Pinpoint the cell where the given text exists, returning its (x, y) midpoint coordinate. 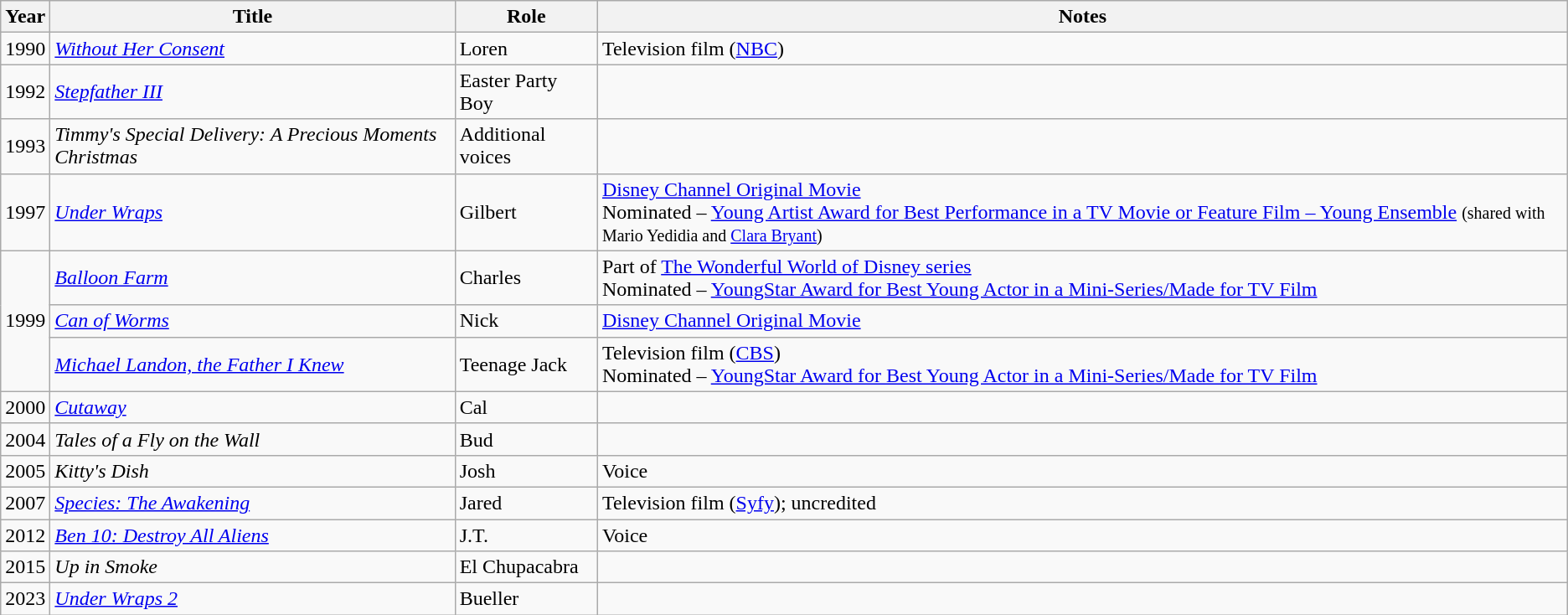
Year (25, 17)
Part of The Wonderful World of Disney seriesNominated – YoungStar Award for Best Young Actor in a Mini-Series/Made for TV Film (1082, 278)
Timmy's Special Delivery: A Precious Moments Christmas (253, 146)
Role (526, 17)
Bueller (526, 599)
Species: The Awakening (253, 503)
Television film (Syfy); uncredited (1082, 503)
Balloon Farm (253, 278)
Gilbert (526, 212)
Bud (526, 439)
1992 (25, 92)
2004 (25, 439)
Cal (526, 407)
1990 (25, 49)
Nick (526, 321)
Can of Worms (253, 321)
2015 (25, 567)
2000 (25, 407)
1997 (25, 212)
Kitty's Dish (253, 471)
1993 (25, 146)
Cutaway (253, 407)
Michael Landon, the Father I Knew (253, 364)
Jared (526, 503)
Stepfather III (253, 92)
Under Wraps (253, 212)
Without Her Consent (253, 49)
Ben 10: Destroy All Aliens (253, 535)
Easter Party Boy (526, 92)
Notes (1082, 17)
Tales of a Fly on the Wall (253, 439)
2005 (25, 471)
Under Wraps 2 (253, 599)
2007 (25, 503)
Josh (526, 471)
Loren (526, 49)
Teenage Jack (526, 364)
2012 (25, 535)
J.T. (526, 535)
1999 (25, 321)
Television film (CBS)Nominated – YoungStar Award for Best Young Actor in a Mini-Series/Made for TV Film (1082, 364)
El Chupacabra (526, 567)
Up in Smoke (253, 567)
Title (253, 17)
Television film (NBC) (1082, 49)
Additional voices (526, 146)
2023 (25, 599)
Disney Channel Original Movie (1082, 321)
Charles (526, 278)
